Detect which cell encompasses the target text, then output its [x, y] center coordinate. 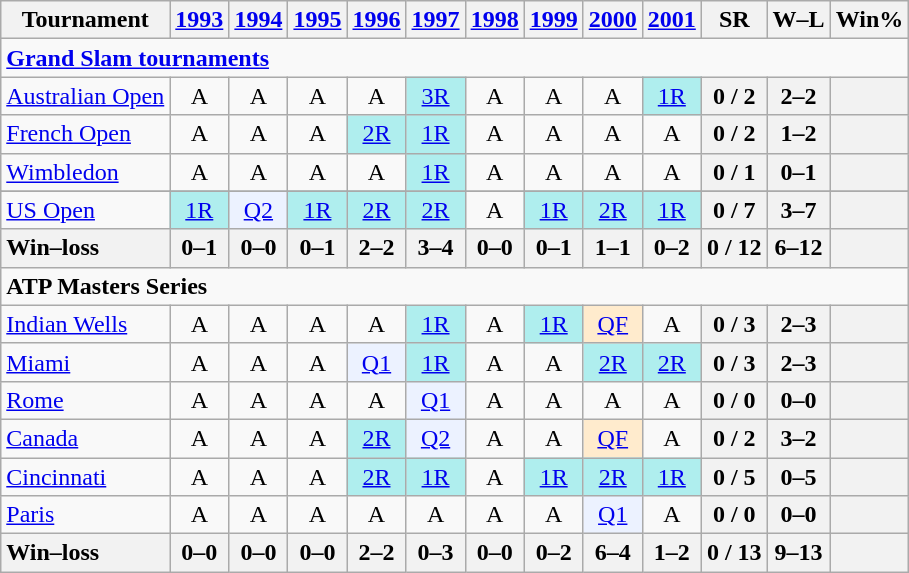
Australian Open [86, 96]
3–4 [436, 248]
0–5 [798, 477]
3–2 [798, 438]
Indian Wells [86, 324]
6–4 [612, 553]
9–13 [798, 553]
0 / 13 [734, 553]
French Open [86, 134]
Paris [86, 515]
2001 [672, 20]
0 / 1 [734, 172]
3R [436, 96]
1995 [318, 20]
Win% [870, 20]
3–7 [798, 210]
Rome [86, 400]
6–12 [798, 248]
1997 [436, 20]
0 / 12 [734, 248]
1998 [494, 20]
Cincinnati [86, 477]
0 / 5 [734, 477]
ATP Masters Series [455, 286]
Miami [86, 362]
1996 [376, 20]
US Open [86, 210]
1–1 [612, 248]
1993 [200, 20]
Grand Slam tournaments [455, 58]
Wimbledon [86, 172]
0 / 7 [734, 210]
1994 [258, 20]
Tournament [86, 20]
Canada [86, 438]
0–3 [436, 553]
W–L [798, 20]
2000 [612, 20]
1999 [554, 20]
SR [734, 20]
